Detect which cell encompasses the target text, then output its (X, Y) center coordinate. 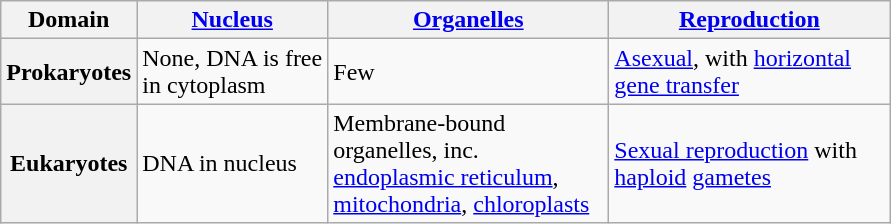
Few (468, 72)
Eukaryotes (69, 164)
Sexual reproduction with haploid gametes (750, 164)
DNA in nucleus (232, 164)
Nucleus (232, 20)
Organelles (468, 20)
Asexual, with horizontal gene transfer (750, 72)
None, DNA is free in cytoplasm (232, 72)
Domain (69, 20)
Membrane-bound organelles, inc. endoplasmic reticulum, mitochondria, chloroplasts (468, 164)
Reproduction (750, 20)
Prokaryotes (69, 72)
